From the cell containing the given text, extract its center point as (X, Y) coordinate. 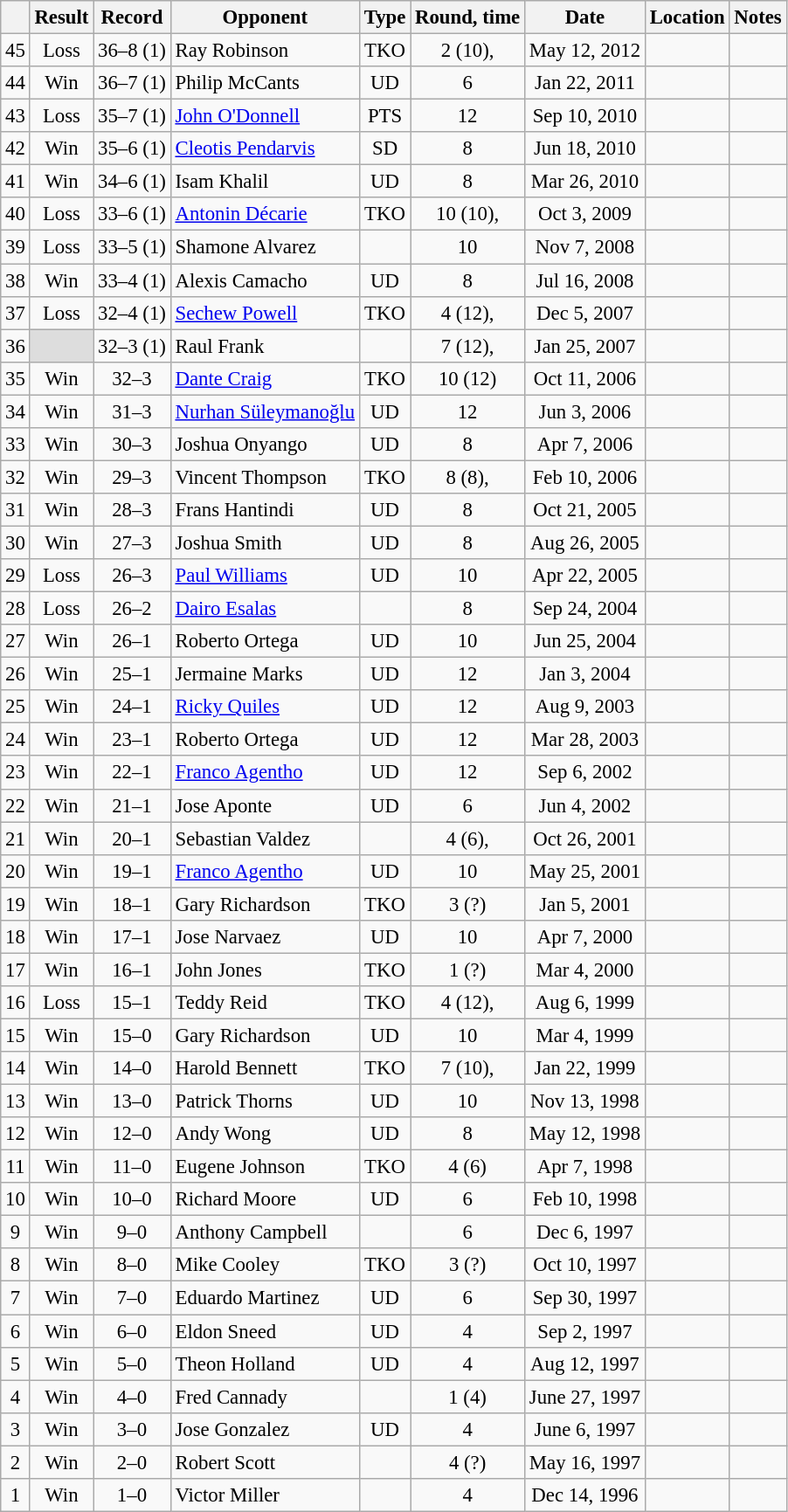
32 (16, 477)
Oct 26, 2001 (585, 839)
Aug 9, 2003 (585, 707)
12–0 (132, 1134)
4–0 (132, 1397)
33–6 (1) (132, 214)
Mar 4, 2000 (585, 970)
Vincent Thompson (265, 477)
Oct 11, 2006 (585, 378)
9–0 (132, 1232)
Dairo Esalas (265, 609)
7–0 (132, 1298)
7 (10), (468, 1068)
4 (6) (468, 1167)
19 (16, 904)
26–3 (132, 576)
Sep 24, 2004 (585, 609)
Andy Wong (265, 1134)
1 (16, 1495)
35–7 (1) (132, 116)
22 (16, 805)
Jan 5, 2001 (585, 904)
John Jones (265, 970)
1–0 (132, 1495)
24–1 (132, 707)
Location (687, 17)
24 (16, 740)
Eugene Johnson (265, 1167)
28–3 (132, 510)
Raul Frank (265, 346)
2–0 (132, 1462)
21 (16, 839)
42 (16, 148)
Dec 5, 2007 (585, 313)
Eldon Sneed (265, 1331)
29–3 (132, 477)
Jan 22, 1999 (585, 1068)
13 (16, 1101)
26–1 (132, 641)
Jose Aponte (265, 805)
31–3 (132, 411)
2 (10), (468, 51)
23–1 (132, 740)
34 (16, 411)
Notes (758, 17)
Apr 7, 2006 (585, 445)
Aug 6, 1999 (585, 1003)
39 (16, 247)
20 (16, 871)
5 (16, 1364)
13–0 (132, 1101)
Antonin Décarie (265, 214)
23 (16, 773)
40 (16, 214)
45 (16, 51)
Record (132, 17)
John O'Donnell (265, 116)
16–1 (132, 970)
10 (12) (468, 378)
Teddy Reid (265, 1003)
Philip McCants (265, 83)
June 27, 1997 (585, 1397)
Jan 22, 2011 (585, 83)
1 (?) (468, 970)
Nov 7, 2008 (585, 247)
Jun 3, 2006 (585, 411)
Nurhan Süleymanoğlu (265, 411)
Oct 21, 2005 (585, 510)
26–2 (132, 609)
May 25, 2001 (585, 871)
14 (16, 1068)
41 (16, 182)
36–7 (1) (132, 83)
Jose Narvaez (265, 937)
Frans Hantindi (265, 510)
14–0 (132, 1068)
Shamone Alvarez (265, 247)
31 (16, 510)
Oct 10, 1997 (585, 1266)
33–4 (1) (132, 280)
Mar 26, 2010 (585, 182)
Jun 18, 2010 (585, 148)
20–1 (132, 839)
28 (16, 609)
44 (16, 83)
9 (16, 1232)
Dante Craig (265, 378)
Mar 4, 1999 (585, 1035)
Date (585, 17)
Ray Robinson (265, 51)
Apr 7, 2000 (585, 937)
May 12, 2012 (585, 51)
Anthony Campbell (265, 1232)
27 (16, 641)
Cleotis Pendarvis (265, 148)
Dec 14, 1996 (585, 1495)
35 (16, 378)
Aug 12, 1997 (585, 1364)
Apr 22, 2005 (585, 576)
19–1 (132, 871)
Jun 25, 2004 (585, 641)
Feb 10, 2006 (585, 477)
1 (4) (468, 1397)
22–1 (132, 773)
27–3 (132, 542)
Richard Moore (265, 1199)
May 12, 1998 (585, 1134)
Round, time (468, 17)
Jan 3, 2004 (585, 674)
10 (10), (468, 214)
Sep 2, 1997 (585, 1331)
2 (16, 1462)
Paul Williams (265, 576)
8 (8), (468, 477)
Feb 10, 1998 (585, 1199)
Mike Cooley (265, 1266)
Type (384, 17)
Jose Gonzalez (265, 1429)
36 (16, 346)
Victor Miller (265, 1495)
Joshua Onyango (265, 445)
Sebastian Valdez (265, 839)
Robert Scott (265, 1462)
Nov 13, 1998 (585, 1101)
11–0 (132, 1167)
21–1 (132, 805)
Patrick Thorns (265, 1101)
Oct 3, 2009 (585, 214)
Opponent (265, 17)
4 (?) (468, 1462)
38 (16, 280)
37 (16, 313)
Theon Holland (265, 1364)
15 (16, 1035)
15–0 (132, 1035)
Jun 4, 2002 (585, 805)
10–0 (132, 1199)
Sechew Powell (265, 313)
34–6 (1) (132, 182)
Jul 16, 2008 (585, 280)
Fred Cannady (265, 1397)
25 (16, 707)
29 (16, 576)
Sep 30, 1997 (585, 1298)
15–1 (132, 1003)
Alexis Camacho (265, 280)
17–1 (132, 937)
Aug 26, 2005 (585, 542)
Mar 28, 2003 (585, 740)
Result (61, 17)
33 (16, 445)
5–0 (132, 1364)
PTS (384, 116)
7 (16, 1298)
Sep 10, 2010 (585, 116)
16 (16, 1003)
25–1 (132, 674)
Sep 6, 2002 (585, 773)
7 (12), (468, 346)
43 (16, 116)
35–6 (1) (132, 148)
6–0 (132, 1331)
Jan 25, 2007 (585, 346)
Jermaine Marks (265, 674)
32–3 (1) (132, 346)
11 (16, 1167)
Apr 7, 1998 (585, 1167)
June 6, 1997 (585, 1429)
30 (16, 542)
32–4 (1) (132, 313)
Harold Bennett (265, 1068)
Joshua Smith (265, 542)
3 (16, 1429)
18–1 (132, 904)
Ricky Quiles (265, 707)
Eduardo Martinez (265, 1298)
Dec 6, 1997 (585, 1232)
17 (16, 970)
26 (16, 674)
May 16, 1997 (585, 1462)
3–0 (132, 1429)
4 (6), (468, 839)
18 (16, 937)
Isam Khalil (265, 182)
30–3 (132, 445)
33–5 (1) (132, 247)
36–8 (1) (132, 51)
SD (384, 148)
8–0 (132, 1266)
32–3 (132, 378)
